Pinpoint the cell where the given text exists, returning its [x, y] midpoint coordinate. 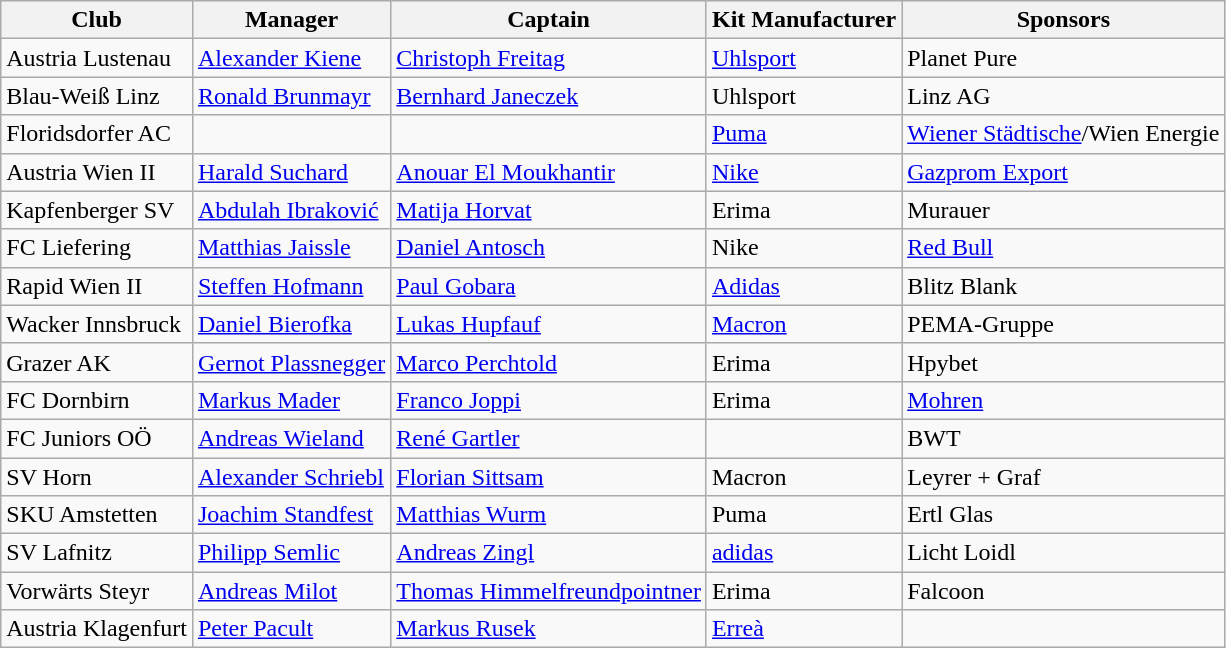
Austria Klagenfurt [97, 629]
SV Horn [97, 477]
Red Bull [1064, 248]
SKU Amstetten [97, 515]
Alexander Kiene [291, 58]
FC Dornbirn [97, 400]
Murauer [1064, 210]
Kit Manufacturer [804, 20]
Peter Pacult [291, 629]
Ertl Glas [1064, 515]
Wiener Städtische/Wien Energie [1064, 134]
FC Juniors OÖ [97, 438]
Licht Loidl [1064, 553]
Linz AG [1064, 96]
Lukas Hupfauf [549, 324]
Austria Wien II [97, 172]
Anouar El Moukhantir [549, 172]
Daniel Bierofka [291, 324]
Markus Mader [291, 400]
FC Liefering [97, 248]
Manager [291, 20]
Florian Sittsam [549, 477]
SV Lafnitz [97, 553]
Alexander Schriebl [291, 477]
Leyrer + Graf [1064, 477]
BWT [1064, 438]
Christoph Freitag [549, 58]
Andreas Zingl [549, 553]
Matija Horvat [549, 210]
PEMA-Gruppe [1064, 324]
Marco Perchtold [549, 362]
Floridsdorfer AC [97, 134]
Erreà [804, 629]
Wacker Innsbruck [97, 324]
Steffen Hofmann [291, 286]
Hpybet [1064, 362]
Andreas Wieland [291, 438]
Daniel Antosch [549, 248]
Vorwärts Steyr [97, 591]
Sponsors [1064, 20]
Club [97, 20]
Gazprom Export [1064, 172]
Philipp Semlic [291, 553]
Gernot Plassnegger [291, 362]
Matthias Wurm [549, 515]
Falcoon [1064, 591]
Bernhard Janeczek [549, 96]
Paul Gobara [549, 286]
Grazer AK [97, 362]
Blitz Blank [1064, 286]
Planet Pure [1064, 58]
Joachim Standfest [291, 515]
Kapfenberger SV [97, 210]
Captain [549, 20]
Abdulah Ibraković [291, 210]
Mohren [1064, 400]
Matthias Jaissle [291, 248]
Austria Lustenau [97, 58]
Harald Suchard [291, 172]
Rapid Wien II [97, 286]
Andreas Milot [291, 591]
Thomas Himmelfreundpointner [549, 591]
René Gartler [549, 438]
Ronald Brunmayr [291, 96]
adidas [804, 553]
Adidas [804, 286]
Blau-Weiß Linz [97, 96]
Franco Joppi [549, 400]
Markus Rusek [549, 629]
